From the cell containing the given text, extract its center point as (x, y) coordinate. 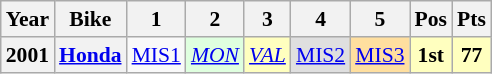
77 (472, 55)
Year (28, 19)
2001 (28, 55)
Pts (472, 19)
1 (156, 19)
MON (215, 55)
5 (380, 19)
MIS3 (380, 55)
MIS1 (156, 55)
3 (268, 19)
Pos (432, 19)
Bike (90, 19)
MIS2 (320, 55)
2 (215, 19)
VAL (268, 55)
4 (320, 19)
1st (432, 55)
Honda (90, 55)
